Return (X, Y) of the center of cell containing provided text 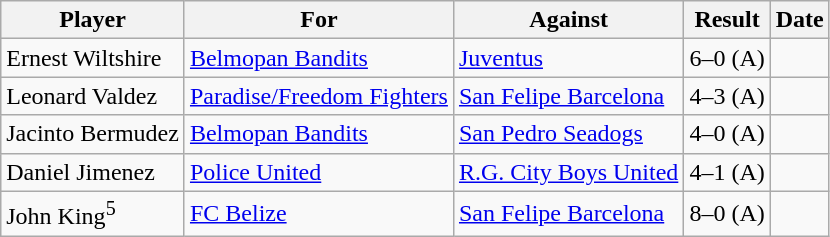
Daniel Jimenez (93, 172)
Date (800, 20)
4–1 (A) (727, 172)
Paradise/Freedom Fighters (318, 96)
4–0 (A) (727, 134)
Juventus (568, 58)
Jacinto Bermudez (93, 134)
FC Belize (318, 214)
4–3 (A) (727, 96)
8–0 (A) (727, 214)
Ernest Wiltshire (93, 58)
John King5 (93, 214)
Player (93, 20)
For (318, 20)
Police United (318, 172)
Result (727, 20)
Leonard Valdez (93, 96)
Against (568, 20)
6–0 (A) (727, 58)
San Pedro Seadogs (568, 134)
R.G. City Boys United (568, 172)
